Locate the cell with the specified text and output its (X, Y) center coordinate. 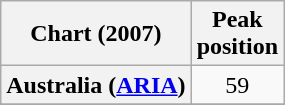
Australia (ARIA) (96, 85)
59 (237, 85)
Chart (2007) (96, 34)
Peakposition (237, 34)
